Scan for the cell matching the given text and deliver its [X, Y] coordinate at center. 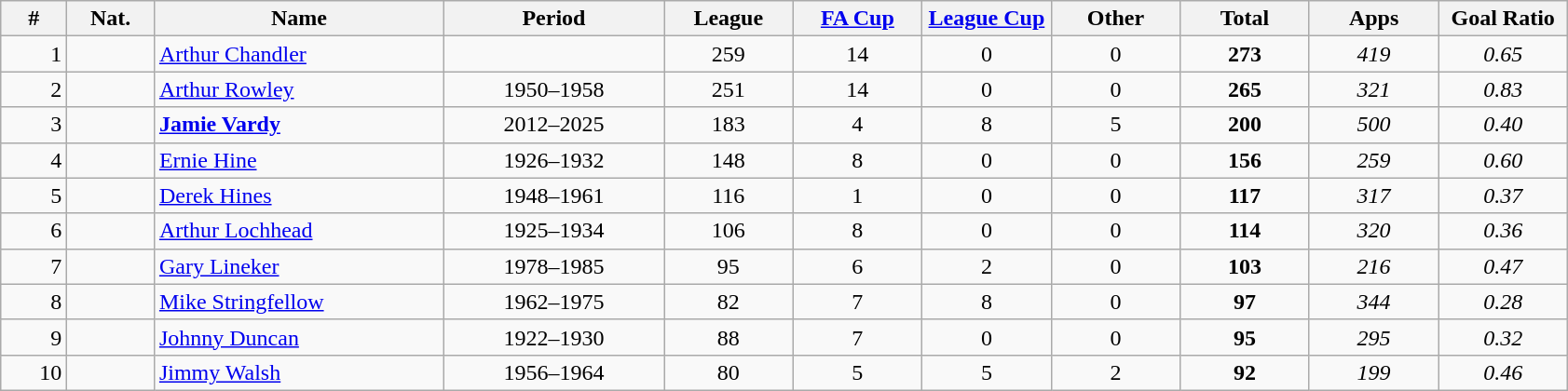
0.65 [1504, 54]
1926–1932 [553, 160]
156 [1245, 160]
320 [1373, 231]
321 [1373, 89]
Arthur Rowley [298, 89]
103 [1245, 266]
1950–1958 [553, 89]
419 [1373, 54]
Nat. [111, 19]
League Cup [988, 19]
148 [729, 160]
500 [1373, 125]
2012–2025 [553, 125]
80 [729, 372]
251 [729, 89]
Arthur Chandler [298, 54]
200 [1245, 125]
Goal Ratio [1504, 19]
FA Cup [857, 19]
1962–1975 [553, 302]
Name [298, 19]
199 [1373, 372]
Total [1245, 19]
# [34, 19]
3 [34, 125]
106 [729, 231]
295 [1373, 337]
0.83 [1504, 89]
183 [729, 125]
Jimmy Walsh [298, 372]
Mike Stringfellow [298, 302]
10 [34, 372]
Other [1116, 19]
0.37 [1504, 195]
216 [1373, 266]
114 [1245, 231]
82 [729, 302]
0.36 [1504, 231]
Gary Lineker [298, 266]
116 [729, 195]
0.28 [1504, 302]
Arthur Lochhead [298, 231]
117 [1245, 195]
Ernie Hine [298, 160]
344 [1373, 302]
0.47 [1504, 266]
1948–1961 [553, 195]
0.32 [1504, 337]
0.40 [1504, 125]
Derek Hines [298, 195]
97 [1245, 302]
Johnny Duncan [298, 337]
88 [729, 337]
League [729, 19]
317 [1373, 195]
1922–1930 [553, 337]
1956–1964 [553, 372]
92 [1245, 372]
273 [1245, 54]
Jamie Vardy [298, 125]
1978–1985 [553, 266]
0.60 [1504, 160]
265 [1245, 89]
1925–1934 [553, 231]
Apps [1373, 19]
0.46 [1504, 372]
Period [553, 19]
9 [34, 337]
